Extract the [X, Y] coordinate from the center of the cell holding the provided text.  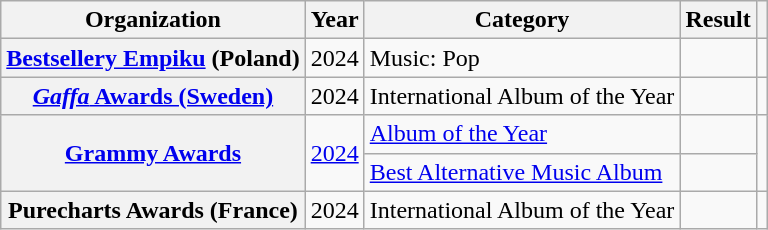
Gaffa Awards (Sweden) [153, 96]
Grammy Awards [153, 153]
Music: Pop [522, 58]
Purecharts Awards (France) [153, 210]
Year [334, 20]
Best Alternative Music Album [522, 172]
Result [718, 20]
Category [522, 20]
Album of the Year [522, 134]
Organization [153, 20]
Bestsellery Empiku (Poland) [153, 58]
